Return (x, y) of the center of cell containing provided text 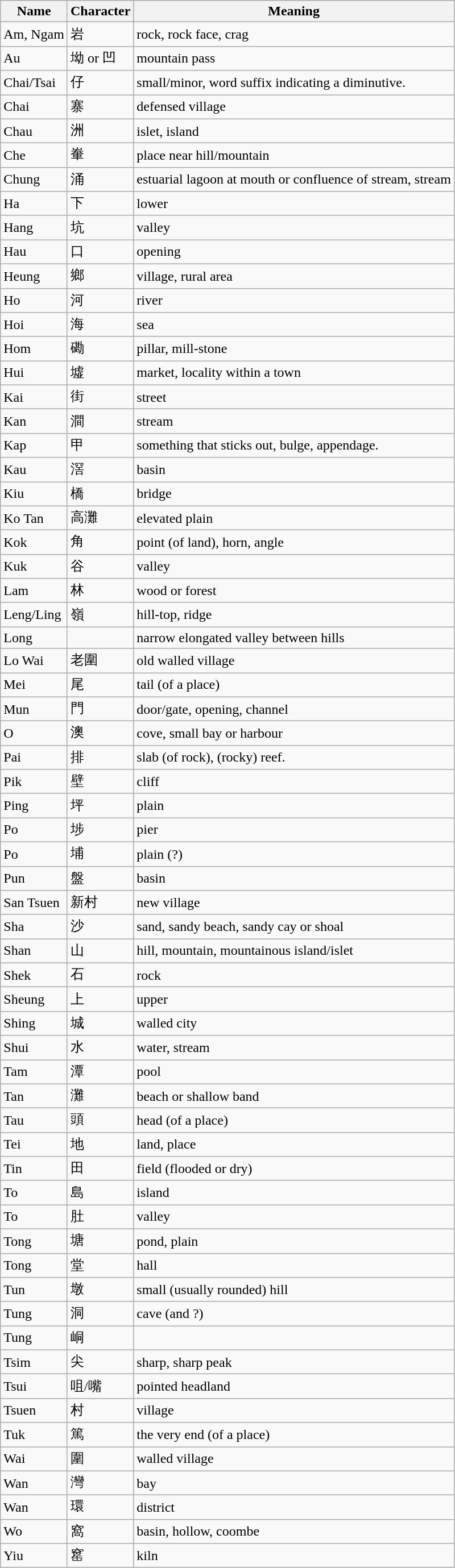
下 (100, 203)
walled city (294, 1023)
tail (of a place) (294, 685)
elevated plain (294, 518)
point (of land), horn, angle (294, 542)
small/minor, word suffix indicating a diminutive. (294, 83)
潭 (100, 1072)
澗 (100, 422)
sea (294, 325)
墩 (100, 1290)
Shek (34, 975)
Pai (34, 757)
Tin (34, 1168)
Lo Wai (34, 660)
尾 (100, 685)
Lam (34, 591)
cliff (294, 782)
海 (100, 325)
坪 (100, 806)
高灘 (100, 518)
pond, plain (294, 1241)
stream (294, 422)
Ha (34, 203)
Hang (34, 227)
islet, island (294, 131)
O (34, 733)
San Tsuen (34, 902)
窰 (100, 1556)
wood or forest (294, 591)
village (294, 1411)
mountain pass (294, 58)
Tan (34, 1096)
Kok (34, 542)
old walled village (294, 660)
head (of a place) (294, 1121)
pointed headland (294, 1387)
谷 (100, 566)
Kuk (34, 566)
Tsim (34, 1362)
新村 (100, 902)
something that sticks out, bulge, appendage. (294, 446)
Pik (34, 782)
Meaning (294, 11)
林 (100, 591)
field (flooded or dry) (294, 1168)
hill, mountain, mountainous island/islet (294, 951)
Ko Tan (34, 518)
land, place (294, 1145)
pool (294, 1072)
灣 (100, 1483)
Chai/Tsai (34, 83)
岩 (100, 34)
Chau (34, 131)
Tam (34, 1072)
market, locality within a town (294, 373)
田 (100, 1168)
narrow elongated valley between hills (294, 638)
排 (100, 757)
Tei (34, 1145)
Name (34, 11)
輋 (100, 156)
lower (294, 203)
咀/嘴 (100, 1387)
Mei (34, 685)
Shing (34, 1023)
埔 (100, 854)
Tun (34, 1290)
plain (?) (294, 854)
Shui (34, 1048)
Heung (34, 276)
hall (294, 1265)
篤 (100, 1434)
small (usually rounded) hill (294, 1290)
沙 (100, 926)
Am, Ngam (34, 34)
place near hill/mountain (294, 156)
Chai (34, 107)
river (294, 300)
窩 (100, 1531)
slab (of rock), (rocky) reef. (294, 757)
Leng/Ling (34, 615)
Hui (34, 373)
石 (100, 975)
street (294, 397)
山 (100, 951)
環 (100, 1507)
尖 (100, 1362)
island (294, 1192)
島 (100, 1192)
Hoi (34, 325)
Kiu (34, 494)
嶺 (100, 615)
鄉 (100, 276)
河 (100, 300)
Tau (34, 1121)
water, stream (294, 1048)
Sha (34, 926)
kiln (294, 1556)
灘 (100, 1096)
Character (100, 11)
bay (294, 1483)
basin, hollow, coombe (294, 1531)
Long (34, 638)
堂 (100, 1265)
rock, rock face, crag (294, 34)
甲 (100, 446)
肚 (100, 1217)
pier (294, 830)
Pun (34, 879)
Kan (34, 422)
district (294, 1507)
坳 or 凹 (100, 58)
Tuk (34, 1434)
塘 (100, 1241)
plain (294, 806)
Au (34, 58)
盤 (100, 879)
new village (294, 902)
寨 (100, 107)
村 (100, 1411)
Tsui (34, 1387)
Wo (34, 1531)
水 (100, 1048)
角 (100, 542)
街 (100, 397)
Chung (34, 180)
Hom (34, 349)
rock (294, 975)
橋 (100, 494)
hill-top, ridge (294, 615)
cave (and ?) (294, 1314)
圍 (100, 1459)
bridge (294, 494)
洲 (100, 131)
Ho (34, 300)
beach or shallow band (294, 1096)
Shan (34, 951)
坑 (100, 227)
Kau (34, 469)
壁 (100, 782)
Che (34, 156)
upper (294, 999)
墟 (100, 373)
洞 (100, 1314)
峒 (100, 1338)
澳 (100, 733)
Kai (34, 397)
Kap (34, 446)
城 (100, 1023)
滘 (100, 469)
estuarial lagoon at mouth or confluence of stream, stream (294, 180)
defensed village (294, 107)
埗 (100, 830)
涌 (100, 180)
口 (100, 252)
Sheung (34, 999)
door/gate, opening, channel (294, 709)
老圍 (100, 660)
Yiu (34, 1556)
Mun (34, 709)
Tsuen (34, 1411)
village, rural area (294, 276)
opening (294, 252)
cove, small bay or harbour (294, 733)
地 (100, 1145)
頭 (100, 1121)
walled village (294, 1459)
上 (100, 999)
門 (100, 709)
磡 (100, 349)
Hau (34, 252)
仔 (100, 83)
sand, sandy beach, sandy cay or shoal (294, 926)
Ping (34, 806)
sharp, sharp peak (294, 1362)
the very end (of a place) (294, 1434)
Wai (34, 1459)
pillar, mill-stone (294, 349)
